Capture the cell that displays the provided text and extract its [X, Y] central coordinate. 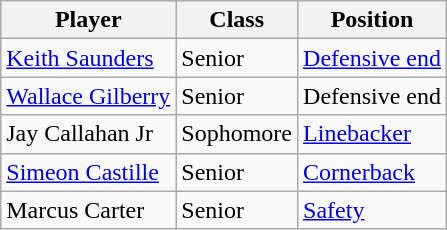
Jay Callahan Jr [88, 134]
Position [372, 20]
Keith Saunders [88, 58]
Simeon Castille [88, 172]
Linebacker [372, 134]
Wallace Gilberry [88, 96]
Class [237, 20]
Sophomore [237, 134]
Marcus Carter [88, 210]
Safety [372, 210]
Cornerback [372, 172]
Player [88, 20]
